Return (x, y) of the center of cell containing provided text 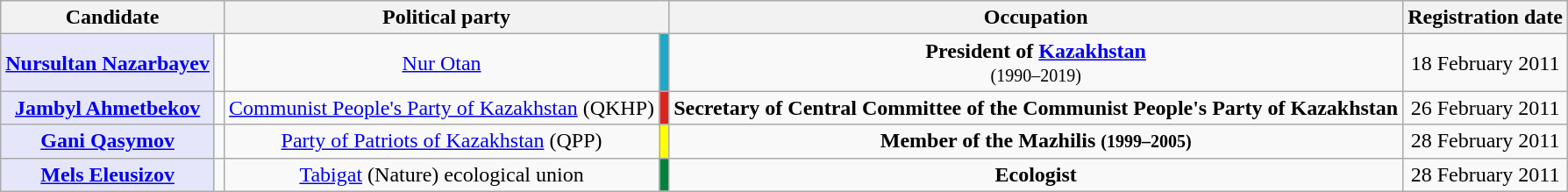
Political party (447, 18)
Tabigat (Nature) ecological union (442, 174)
President of Kazakhstan(1990–2019) (1037, 63)
Communist People's Party of Kazakhstan (QKHP) (442, 108)
18 February 2011 (1486, 63)
Mels Eleusizov (108, 174)
Nursultan Nazarbayev (108, 63)
Member of the Mazhilis (1999–2005) (1037, 141)
Gani Qasymov (108, 141)
Jambyl Ahmetbekov (108, 108)
Nur Otan (442, 63)
Ecologist (1037, 174)
Candidate (112, 18)
Registration date (1486, 18)
26 February 2011 (1486, 108)
Occupation (1037, 18)
Party of Patriots of Kazakhstan (QPP) (442, 141)
Secretary of Central Committee of the Communist People's Party of Kazakhstan (1037, 108)
